Return the (X, Y) coordinate for the center point of the cell that contains the specified text.  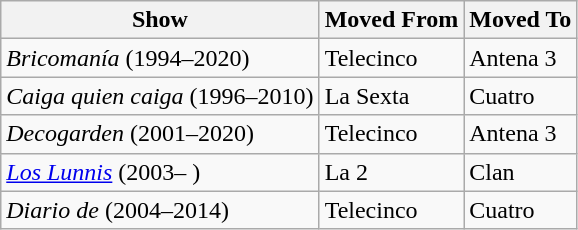
Bricomanía (1994–2020) (160, 58)
Los Lunnis (2003– ) (160, 172)
Moved From (392, 20)
Moved To (520, 20)
Diario de (2004–2014) (160, 210)
La Sexta (392, 96)
La 2 (392, 172)
Caiga quien caiga (1996–2010) (160, 96)
Show (160, 20)
Decogarden (2001–2020) (160, 134)
Clan (520, 172)
